Pinpoint the cell where the given text exists, returning its (X, Y) midpoint coordinate. 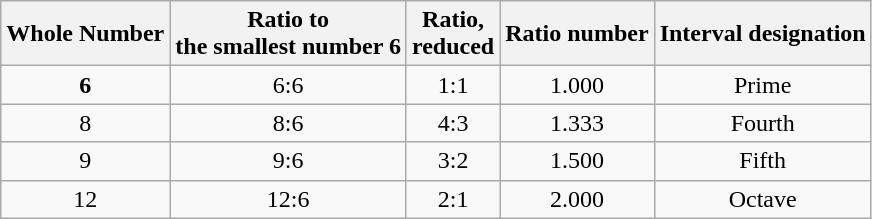
Fourth (762, 123)
6:6 (288, 85)
Octave (762, 199)
9:6 (288, 161)
Prime (762, 85)
6 (86, 85)
3:2 (452, 161)
1.000 (577, 85)
9 (86, 161)
Fifth (762, 161)
8:6 (288, 123)
Ratio,reduced (452, 34)
Ratio number (577, 34)
Whole Number (86, 34)
1.333 (577, 123)
2.000 (577, 199)
1.500 (577, 161)
1:1 (452, 85)
4:3 (452, 123)
12 (86, 199)
2:1 (452, 199)
12:6 (288, 199)
Interval designation (762, 34)
Ratio tothe smallest number 6 (288, 34)
8 (86, 123)
